Search for the cell housing the specified text and yield its [x, y] center coordinate. 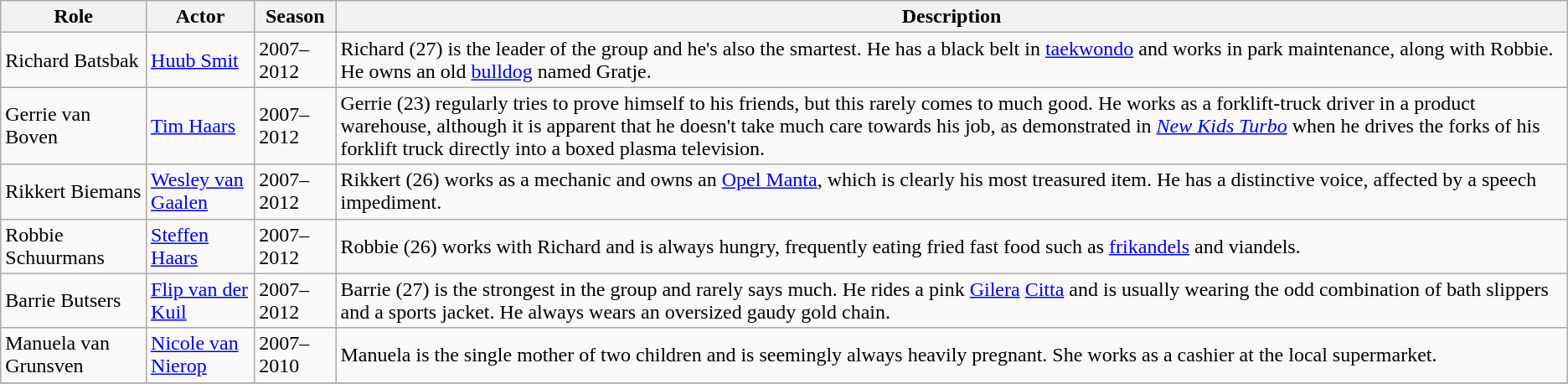
2007–2010 [295, 355]
Flip van der Kuil [201, 300]
Nicole van Nierop [201, 355]
Wesley van Gaalen [201, 191]
Rikkert Biemans [74, 191]
Huub Smit [201, 60]
Robbie (26) works with Richard and is always hungry, frequently eating fried fast food such as frikandels and viandels. [952, 246]
Richard Batsbak [74, 60]
Actor [201, 17]
Tim Haars [201, 126]
Robbie Schuurmans [74, 246]
Steffen Haars [201, 246]
Gerrie van Boven [74, 126]
Barrie Butsers [74, 300]
Manuela is the single mother of two children and is seemingly always heavily pregnant. She works as a cashier at the local supermarket. [952, 355]
Description [952, 17]
Season [295, 17]
Role [74, 17]
Manuela van Grunsven [74, 355]
